Pinpoint the cell where the given text exists, returning its (X, Y) midpoint coordinate. 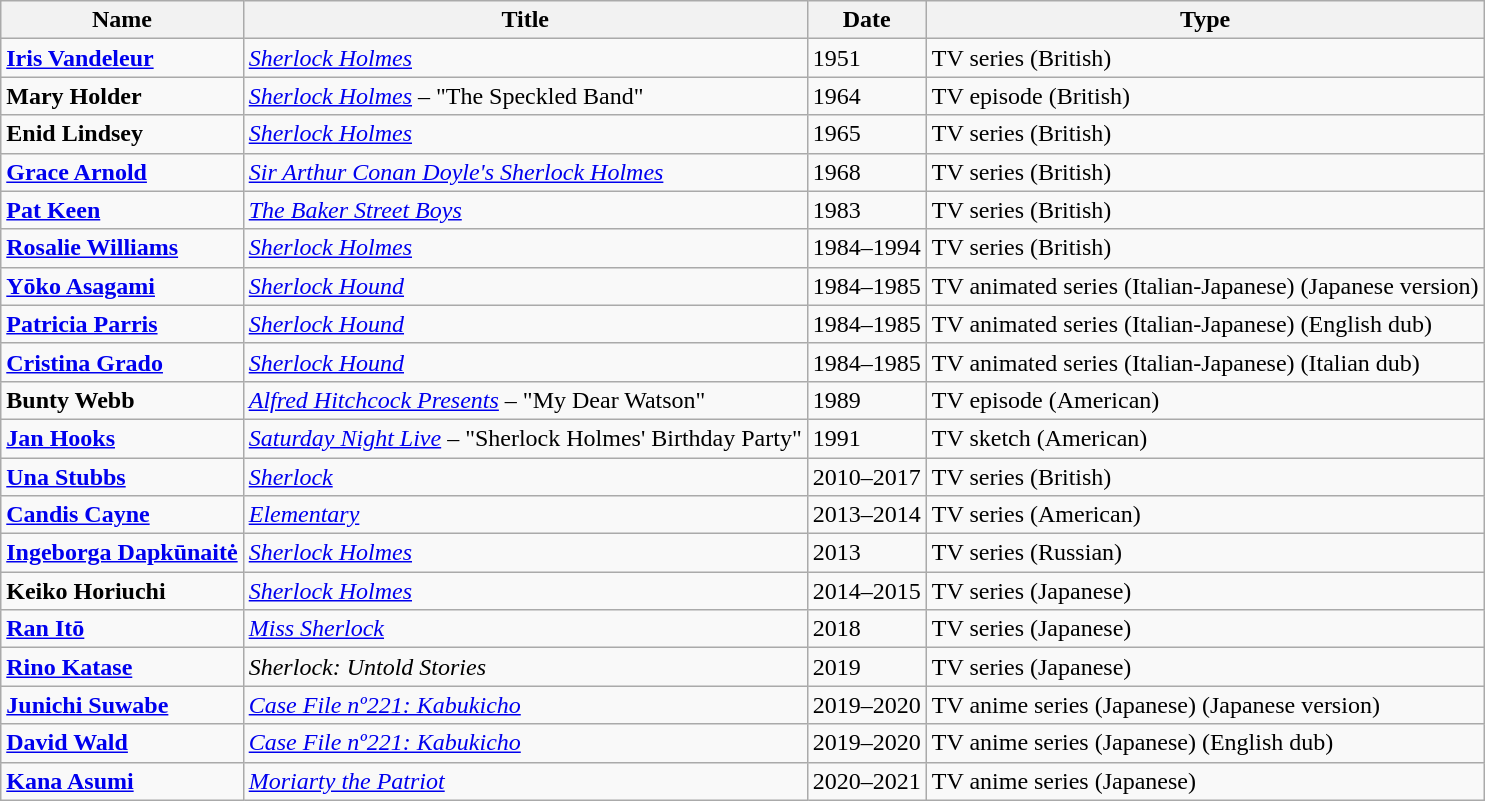
Date (866, 20)
Rosalie Williams (122, 248)
2018 (866, 629)
Miss Sherlock (525, 629)
2014–2015 (866, 591)
TV anime series (Japanese) (English dub) (1205, 743)
Pat Keen (122, 210)
Title (525, 20)
Junichi Suwabe (122, 705)
The Baker Street Boys (525, 210)
Name (122, 20)
Sherlock (525, 477)
Ran Itō (122, 629)
David Wald (122, 743)
TV animated series (Italian-Japanese) (Japanese version) (1205, 286)
Type (1205, 20)
1968 (866, 172)
Elementary (525, 515)
Yōko Asagami (122, 286)
TV sketch (American) (1205, 438)
Sherlock Holmes – "The Speckled Band" (525, 96)
2020–2021 (866, 781)
1965 (866, 134)
TV anime series (Japanese) (Japanese version) (1205, 705)
2013 (866, 553)
Enid Lindsey (122, 134)
1964 (866, 96)
Iris Vandeleur (122, 58)
1983 (866, 210)
Bunty Webb (122, 400)
1991 (866, 438)
2019 (866, 667)
1984–1994 (866, 248)
Grace Arnold (122, 172)
Keiko Horiuchi (122, 591)
Moriarty the Patriot (525, 781)
Sherlock: Untold Stories (525, 667)
Alfred Hitchcock Presents – "My Dear Watson" (525, 400)
Kana Asumi (122, 781)
TV anime series (Japanese) (1205, 781)
TV episode (American) (1205, 400)
TV series (American) (1205, 515)
TV animated series (Italian-Japanese) (Italian dub) (1205, 362)
Jan Hooks (122, 438)
1989 (866, 400)
Candis Cayne (122, 515)
Una Stubbs (122, 477)
2010–2017 (866, 477)
Rino Katase (122, 667)
Cristina Grado (122, 362)
TV episode (British) (1205, 96)
Ingeborga Dapkūnaitė (122, 553)
TV series (Russian) (1205, 553)
Saturday Night Live – "Sherlock Holmes' Birthday Party" (525, 438)
TV animated series (Italian-Japanese) (English dub) (1205, 324)
Sir Arthur Conan Doyle's Sherlock Holmes (525, 172)
1951 (866, 58)
2013–2014 (866, 515)
Mary Holder (122, 96)
Patricia Parris (122, 324)
